Provide the (x, y) coordinate of the cell's center where the given text is located.  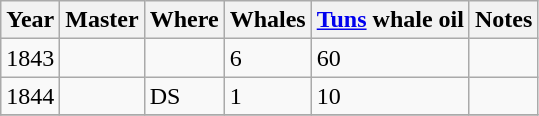
Tuns whale oil (390, 20)
Where (184, 20)
Notes (503, 20)
DS (184, 96)
60 (390, 58)
Whales (268, 20)
1844 (30, 96)
Master (102, 20)
6 (268, 58)
Year (30, 20)
10 (390, 96)
1 (268, 96)
1843 (30, 58)
